For the text-containing cell, return its midpoint in [x, y] coordinate format. 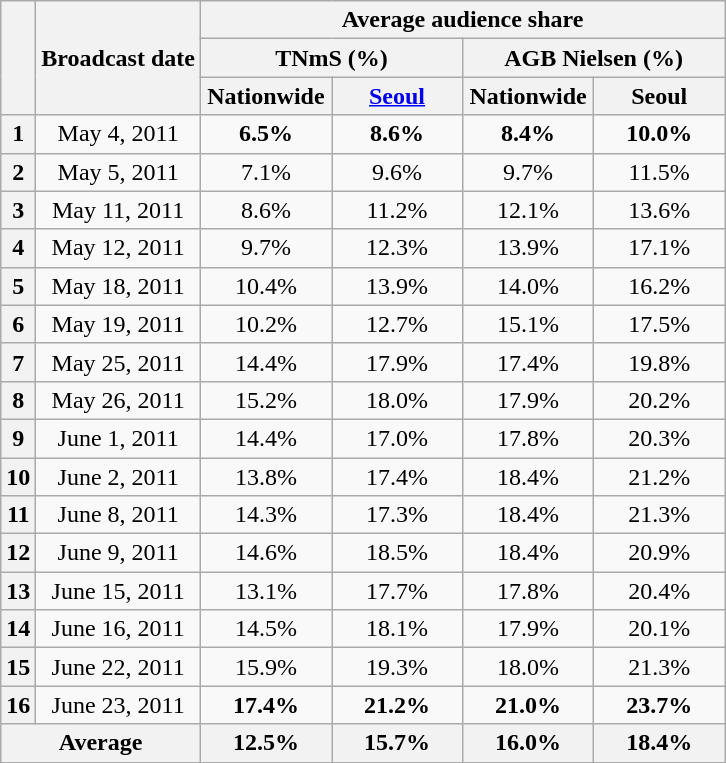
May 26, 2011 [118, 400]
2 [18, 172]
14.5% [266, 629]
23.7% [660, 705]
11 [18, 515]
17.7% [398, 591]
11.2% [398, 210]
15.1% [528, 324]
June 22, 2011 [118, 667]
15 [18, 667]
21.0% [528, 705]
June 9, 2011 [118, 553]
11.5% [660, 172]
10.4% [266, 286]
Average [101, 743]
May 11, 2011 [118, 210]
3 [18, 210]
May 4, 2011 [118, 134]
12 [18, 553]
15.2% [266, 400]
19.8% [660, 362]
13.8% [266, 477]
20.2% [660, 400]
12.5% [266, 743]
June 15, 2011 [118, 591]
June 8, 2011 [118, 515]
13 [18, 591]
15.7% [398, 743]
17.1% [660, 248]
17.3% [398, 515]
16 [18, 705]
16.2% [660, 286]
10.0% [660, 134]
7 [18, 362]
17.0% [398, 438]
4 [18, 248]
June 16, 2011 [118, 629]
15.9% [266, 667]
10 [18, 477]
June 23, 2011 [118, 705]
12.1% [528, 210]
13.1% [266, 591]
14 [18, 629]
20.1% [660, 629]
6 [18, 324]
18.1% [398, 629]
20.9% [660, 553]
May 19, 2011 [118, 324]
20.3% [660, 438]
16.0% [528, 743]
19.3% [398, 667]
18.5% [398, 553]
Average audience share [462, 20]
May 12, 2011 [118, 248]
20.4% [660, 591]
14.3% [266, 515]
13.6% [660, 210]
14.0% [528, 286]
June 1, 2011 [118, 438]
10.2% [266, 324]
17.5% [660, 324]
5 [18, 286]
9 [18, 438]
1 [18, 134]
8 [18, 400]
6.5% [266, 134]
Broadcast date [118, 58]
TNmS (%) [331, 58]
9.6% [398, 172]
12.7% [398, 324]
June 2, 2011 [118, 477]
8.4% [528, 134]
May 5, 2011 [118, 172]
AGB Nielsen (%) [594, 58]
May 25, 2011 [118, 362]
7.1% [266, 172]
14.6% [266, 553]
12.3% [398, 248]
May 18, 2011 [118, 286]
